Identify which cell holds the provided text, then report its (X, Y) central coordinate. 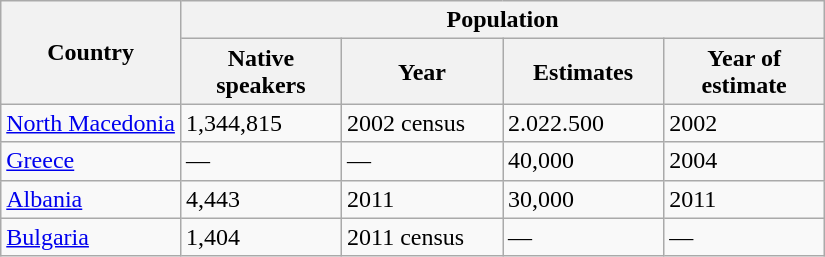
1,404 (260, 237)
Bulgaria (91, 237)
Year (422, 72)
Population (502, 20)
40,000 (584, 161)
Country (91, 52)
4,443 (260, 199)
2.022.500 (584, 123)
Native speakers (260, 72)
North Macedonia (91, 123)
2011 census (422, 237)
Albania (91, 199)
2002 census (422, 123)
Year of estimate (744, 72)
30,000 (584, 199)
2004 (744, 161)
Greece (91, 161)
Estimates (584, 72)
2002 (744, 123)
1,344,815 (260, 123)
